From the cell containing the given text, extract its center point as (X, Y) coordinate. 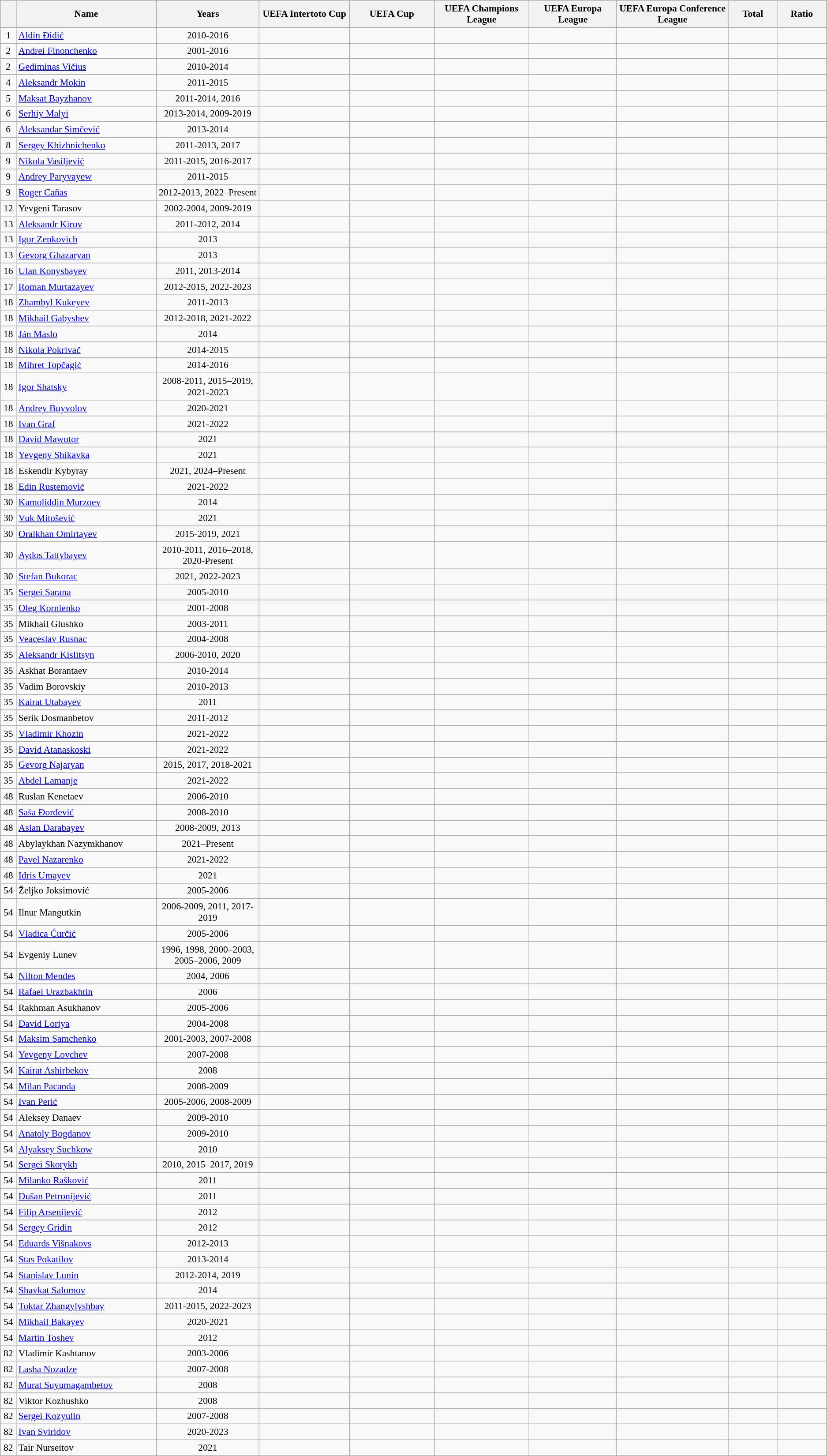
2020-2023 (208, 1432)
Years (208, 14)
2008-2010 (208, 812)
2012-2013 (208, 1244)
2012-2013, 2022–Present (208, 193)
Vadim Borovskiy (86, 687)
2011-2015, 2022-2023 (208, 1306)
Ratio (802, 14)
Maksat Bayzhanov (86, 98)
Ruslan Kenetaev (86, 797)
Lasha Nozadze (86, 1370)
2011-2012, 2014 (208, 224)
Aleksey Danaev (86, 1118)
2008-2009, 2013 (208, 828)
Askhat Borantaev (86, 671)
2012-2015, 2022-2023 (208, 287)
Ján Maslo (86, 334)
12 (8, 208)
2006 (208, 992)
Kamoliddin Murzoev (86, 503)
UEFA Cup (392, 14)
Aleksandr Kirov (86, 224)
4 (8, 83)
Aslan Darabayev (86, 828)
2006-2010 (208, 797)
Ivan Sviridov (86, 1432)
Vuk Mitošević (86, 518)
2013-2014, 2009-2019 (208, 114)
Kairat Utabayev (86, 702)
Yevgeni Tarasov (86, 208)
2005-2010 (208, 593)
Andrey Buyvolov (86, 408)
16 (8, 271)
UEFA Europa League (573, 14)
Ulan Konysbayev (86, 271)
2011-2012 (208, 718)
Nikola Pokrivač (86, 350)
Mihret Topčagić (86, 365)
Gediminas Vičius (86, 67)
Saša Đorđević (86, 812)
Alyaksey Suchkow (86, 1149)
Rafael Urazbakhtin (86, 992)
2003-2006 (208, 1354)
2004, 2006 (208, 976)
Oralkhan Omirtayev (86, 534)
Evgeniy Lunev (86, 955)
2010-2013 (208, 687)
Aleksandr Mokin (86, 83)
2011-2014, 2016 (208, 98)
David Loriya (86, 1024)
UEFA Champions League (482, 14)
Aydos Tattybayev (86, 555)
Milan Pacanda (86, 1086)
UEFA Europa Conference League (673, 14)
2010 (208, 1149)
17 (8, 287)
Ivan Perić (86, 1102)
2015, 2017, 2018-2021 (208, 765)
2012-2018, 2021-2022 (208, 319)
2011-2013 (208, 303)
David Mawutor (86, 439)
Tair Nurseitov (86, 1448)
Stas Pokatilov (86, 1259)
Sergei Kozyulin (86, 1416)
Yevgeny Lovchev (86, 1055)
8 (8, 146)
Nikola Vasiljević (86, 161)
Total (753, 14)
Murat Suyumagambetov (86, 1385)
1996, 1998, 2000–2003, 2005–2006, 2009 (208, 955)
2001-2008 (208, 608)
2010-2016 (208, 35)
Aleksandar Simčević (86, 130)
Rakhman Asukhanov (86, 1008)
2008-2011, 2015–2019, 2021-2023 (208, 387)
2010, 2015–2017, 2019 (208, 1165)
David Atanaskoski (86, 750)
2015-2019, 2021 (208, 534)
2008-2009 (208, 1086)
2010-2011, 2016–2018, 2020-Present (208, 555)
Vladimir Khozin (86, 734)
Toktar Zhangylyshbay (86, 1306)
2021, 2024–Present (208, 471)
Serhiy Malyi (86, 114)
5 (8, 98)
Sergei Skorykh (86, 1165)
Oleg Kornienko (86, 608)
2001-2003, 2007-2008 (208, 1039)
Igor Shatsky (86, 387)
Abdel Lamanje (86, 781)
Sergey Gridin (86, 1228)
Gevorg Ghazaryan (86, 255)
Mikhail Bakayev (86, 1322)
2003-2011 (208, 624)
2011, 2013-2014 (208, 271)
2006-2009, 2011, 2017-2019 (208, 912)
1 (8, 35)
2011-2015, 2016-2017 (208, 161)
Veaceslav Rusnac (86, 639)
Filip Arsenijević (86, 1212)
Aleksandr Kislitsyn (86, 655)
Sergei Sarana (86, 593)
Stanislav Lunin (86, 1275)
2005-2006, 2008-2009 (208, 1102)
2014-2015 (208, 350)
Aldin Đidić (86, 35)
Vladica Ćurčić (86, 934)
Abylaykhan Nazymkhanov (86, 844)
Ilnur Mangutkin (86, 912)
2021, 2022-2023 (208, 577)
Roman Murtazayev (86, 287)
Sergey Khizhnichenko (86, 146)
Eskendir Kybyray (86, 471)
Idris Umayev (86, 875)
Martin Toshev (86, 1338)
Željko Joksimović (86, 891)
Dušan Petronijević (86, 1197)
Igor Zenkovich (86, 240)
Nilton Mendes (86, 976)
Maksim Samchenko (86, 1039)
Gevorg Najaryan (86, 765)
Mikhail Glushko (86, 624)
Milanko Rašković (86, 1181)
Andrei Finonchenko (86, 51)
Name (86, 14)
Stefan Bukorac (86, 577)
Mikhail Gabyshev (86, 319)
Kairat Ashirbekov (86, 1071)
Ivan Graf (86, 424)
Andrey Paryvayew (86, 177)
2014-2016 (208, 365)
Yevgeny Shikavka (86, 455)
2006-2010, 2020 (208, 655)
2012-2014, 2019 (208, 1275)
2021–Present (208, 844)
Shavkat Salomov (86, 1291)
Anatoly Bogdanov (86, 1133)
Vladimir Kashtanov (86, 1354)
Viktor Kozhushko (86, 1401)
Zhambyl Kukeyev (86, 303)
Edin Rustemović (86, 487)
UEFA Intertoto Cup (304, 14)
2002-2004, 2009-2019 (208, 208)
Roger Cañas (86, 193)
2011-2013, 2017 (208, 146)
Pavel Nazarenko (86, 859)
2001-2016 (208, 51)
Eduards Višņakovs (86, 1244)
Serik Dosmanbetov (86, 718)
